Output the (x, y) coordinate of the center of the cell containing the given text.  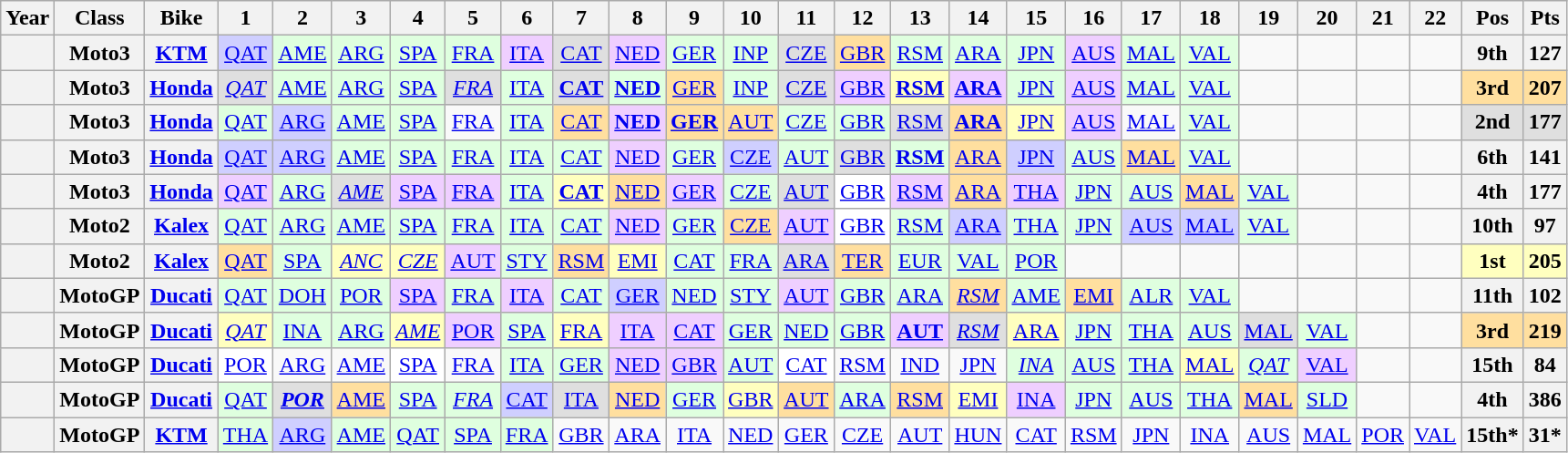
SLD (1327, 399)
1 (245, 18)
7 (581, 18)
Year (27, 18)
15th (1492, 365)
Bike (181, 18)
Pts (1545, 18)
84 (1545, 365)
Pos (1492, 18)
21 (1383, 18)
16 (1093, 18)
6 (527, 18)
15th* (1492, 435)
386 (1545, 399)
Class (100, 18)
11 (806, 18)
205 (1545, 261)
10 (751, 18)
ALR (1151, 295)
4 (417, 18)
14 (979, 18)
20 (1327, 18)
219 (1545, 330)
8 (638, 18)
31* (1545, 435)
2nd (1492, 122)
2 (302, 18)
12 (863, 18)
17 (1151, 18)
IND (919, 365)
9 (694, 18)
ANC (361, 261)
TER (863, 261)
22 (1434, 18)
DOH (302, 295)
127 (1545, 53)
EUR (919, 261)
5 (473, 18)
207 (1545, 88)
10th (1492, 226)
13 (919, 18)
97 (1545, 226)
1st (1492, 261)
18 (1210, 18)
6th (1492, 157)
9th (1492, 53)
19 (1268, 18)
3 (361, 18)
HUN (979, 435)
102 (1545, 295)
11th (1492, 295)
15 (1036, 18)
141 (1545, 157)
